Return [x, y] of the center of cell containing provided text 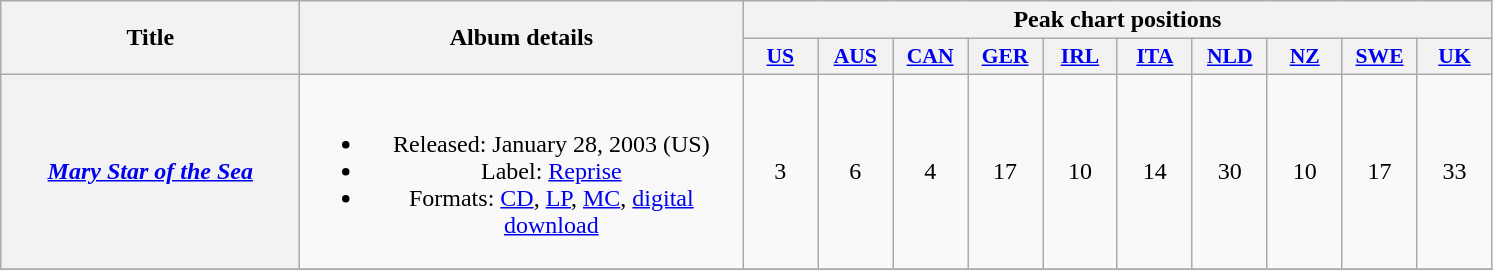
Peak chart positions [1118, 20]
US [780, 57]
AUS [856, 57]
4 [930, 171]
33 [1454, 171]
Album details [522, 38]
Released: January 28, 2003 (US)Label: RepriseFormats: CD, LP, MC, digital download [522, 171]
Title [150, 38]
NZ [1304, 57]
UK [1454, 57]
GER [1006, 57]
14 [1154, 171]
CAN [930, 57]
6 [856, 171]
30 [1230, 171]
SWE [1380, 57]
Mary Star of the Sea [150, 171]
ITA [1154, 57]
NLD [1230, 57]
3 [780, 171]
IRL [1080, 57]
